Return (x, y) of the center of cell containing provided text 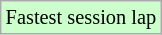
Fastest session lap (81, 17)
